Extract the (X, Y) coordinate from the center of the cell holding the provided text.  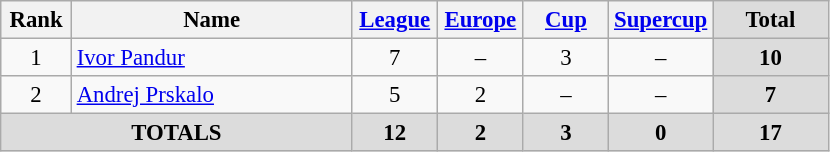
10 (771, 58)
12 (395, 133)
Name (212, 20)
5 (395, 95)
Total (771, 20)
Ivor Pandur (212, 58)
League (395, 20)
Cup (566, 20)
Europe (481, 20)
Andrej Prskalo (212, 95)
1 (36, 58)
Rank (36, 20)
Supercup (661, 20)
0 (661, 133)
17 (771, 133)
TOTALS (176, 133)
